Return (X, Y) of the center of cell containing provided text 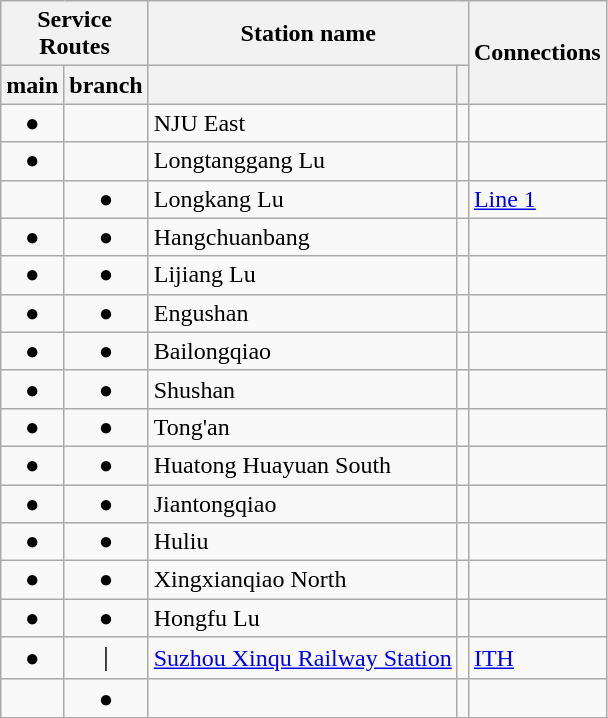
ServiceRoutes (74, 34)
Engushan (302, 313)
Longkang Lu (302, 199)
main (32, 85)
Line 1 (537, 199)
Hangchuanbang (302, 237)
Hongfu Lu (302, 618)
｜ (106, 658)
Station name (308, 34)
branch (106, 85)
Jiantongqiao (302, 503)
Tong'an (302, 427)
ITH (537, 658)
Lijiang Lu (302, 275)
NJU East (302, 123)
Huliu (302, 542)
Shushan (302, 389)
Connections (537, 52)
Bailongqiao (302, 351)
Huatong Huayuan South (302, 465)
Longtanggang Lu (302, 161)
Suzhou Xinqu Railway Station (302, 658)
Xingxianqiao North (302, 580)
